For the text-containing cell, return its midpoint in (x, y) coordinate format. 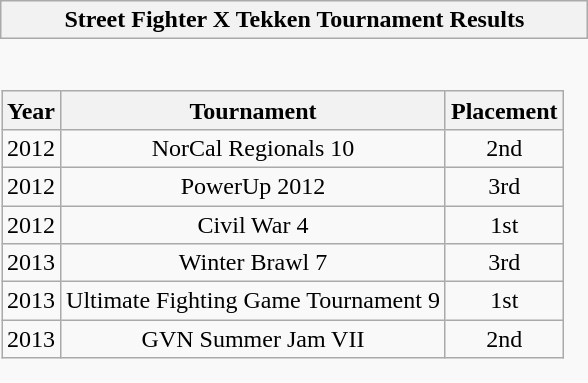
NorCal Regionals 10 (254, 148)
Winter Brawl 7 (254, 263)
GVN Summer Jam VII (254, 339)
Year (32, 110)
Street Fighter X Tekken Tournament Results (294, 20)
Ultimate Fighting Game Tournament 9 (254, 301)
PowerUp 2012 (254, 186)
Placement (504, 110)
Tournament (254, 110)
Civil War 4 (254, 225)
